For the text-containing cell, return its midpoint in (X, Y) coordinate format. 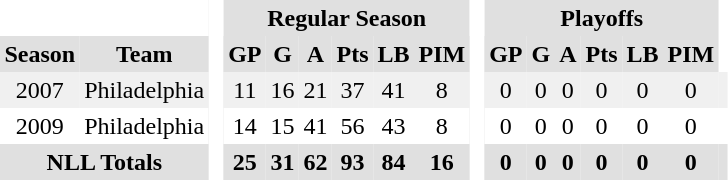
62 (316, 162)
NLL Totals (104, 162)
2007 (40, 90)
Team (144, 54)
21 (316, 90)
Regular Season (347, 18)
Season (40, 54)
2009 (40, 126)
11 (245, 90)
25 (245, 162)
14 (245, 126)
15 (282, 126)
31 (282, 162)
43 (394, 126)
84 (394, 162)
93 (352, 162)
37 (352, 90)
56 (352, 126)
Playoffs (602, 18)
